Find where the given text appears and provide that cell's center as [X, Y] coordinate. 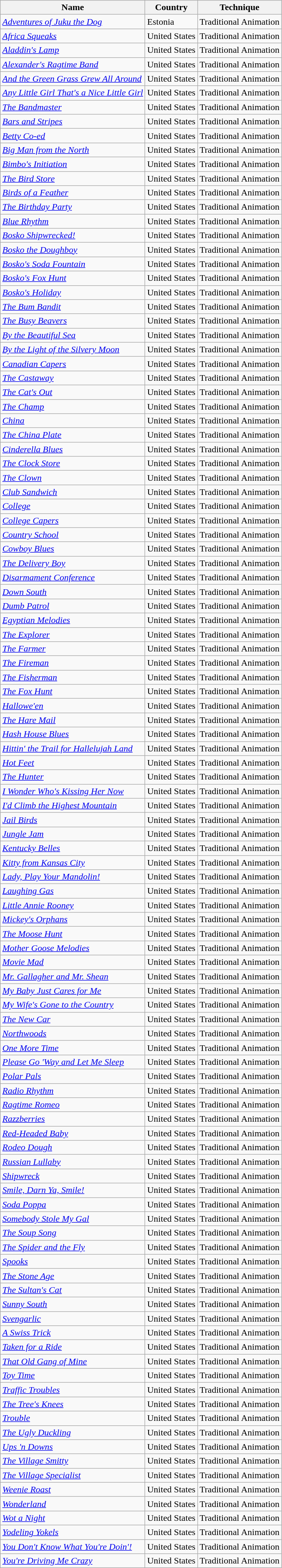
A Swiss Trick [73, 1333]
Dumb Patrol [73, 606]
You're Driving Me Crazy [73, 1561]
Rodeo Dough [73, 1148]
Estonia [171, 22]
The Hare Mail [73, 720]
The Stone Age [73, 1276]
Technique [240, 7]
Please Go 'Way and Let Me Sleep [73, 1062]
Smile, Darn Ya, Smile! [73, 1190]
The Sultan's Cat [73, 1290]
Down South [73, 592]
The Clown [73, 478]
Birds of a Feather [73, 193]
The Explorer [73, 635]
Hallowe'en [73, 706]
The Delivery Boy [73, 563]
Ragtime Romeo [73, 1105]
College [73, 506]
The Hunter [73, 777]
Bosko's Fox Hunt [73, 278]
And the Green Grass Grew All Around [73, 79]
Cinderella Blues [73, 449]
Weenie Roast [73, 1489]
The Ugly Duckling [73, 1432]
Alexander's Ragtime Band [73, 64]
The Birthday Party [73, 207]
Yodeling Yokels [73, 1532]
Hittin' the Trail for Hallelujah Land [73, 748]
Country School [73, 535]
Sunny South [73, 1304]
Toy Time [73, 1376]
The Soup Song [73, 1233]
The Spider and the Fly [73, 1247]
The Clock Store [73, 464]
My Wife's Gone to the Country [73, 1005]
Bosko the Doughboy [73, 250]
Adventures of Juku the Dog [73, 22]
Jungle Jam [73, 834]
Ups 'n Downs [73, 1447]
The Moose Hunt [73, 934]
Soda Poppa [73, 1204]
Egyptian Melodies [73, 620]
The China Plate [73, 435]
The Fireman [73, 663]
The Village Smitty [73, 1461]
That Old Gang of Mine [73, 1361]
Traffic Troubles [73, 1390]
Mother Goose Melodies [73, 948]
Red-Headed Baby [73, 1133]
Polar Pals [73, 1076]
Wot a Night [73, 1518]
The Farmer [73, 649]
Wonderland [73, 1504]
Betty Co-ed [73, 136]
Taken for a Ride [73, 1347]
Name [73, 7]
My Baby Just Cares for Me [73, 991]
I Wonder Who's Kissing Her Now [73, 791]
Kentucky Belles [73, 848]
The Castaway [73, 378]
Canadian Capers [73, 364]
Cowboy Blues [73, 549]
Bosko's Holiday [73, 292]
College Capers [73, 520]
The Cat's Out [73, 392]
Big Man from the North [73, 150]
The Champ [73, 406]
Somebody Stole My Gal [73, 1219]
Spooks [73, 1261]
Disarmament Conference [73, 577]
Mr. Gallagher and Mr. Shean [73, 976]
The Bum Bandit [73, 307]
Bosko Shipwrecked! [73, 235]
Jail Birds [73, 820]
China [73, 421]
Bars and Stripes [73, 121]
Hash House Blues [73, 734]
The Bird Store [73, 179]
Bosko's Soda Fountain [73, 264]
Northwoods [73, 1033]
Little Annie Rooney [73, 905]
Shipwreck [73, 1176]
Blue Rhythm [73, 221]
Mickey's Orphans [73, 920]
Hot Feet [73, 763]
Aladdin's Lamp [73, 50]
Kitty from Kansas City [73, 862]
I'd Climb the Highest Mountain [73, 805]
Radio Rhythm [73, 1091]
Club Sandwich [73, 492]
The Fox Hunt [73, 692]
Bimbo's Initiation [73, 164]
By the Beautiful Sea [73, 335]
Country [171, 7]
Movie Mad [73, 962]
Svengarlic [73, 1318]
Lady, Play Your Mandolin! [73, 877]
The Bandmaster [73, 107]
By the Light of the Silvery Moon [73, 349]
You Don't Know What You're Doin'! [73, 1547]
Any Little Girl That's a Nice Little Girl [73, 93]
The New Car [73, 1019]
The Fisherman [73, 677]
Africa Squeaks [73, 36]
The Busy Beavers [73, 321]
The Village Specialist [73, 1475]
Laughing Gas [73, 891]
Russian Lullaby [73, 1162]
Trouble [73, 1418]
One More Time [73, 1048]
The Tree's Knees [73, 1404]
Razzberries [73, 1119]
